Capture the cell that displays the provided text and extract its [X, Y] central coordinate. 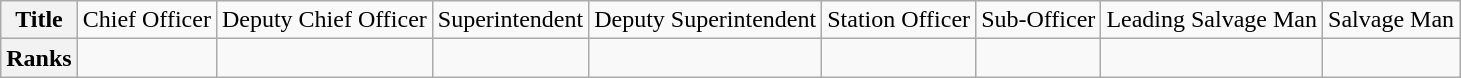
Deputy Superintendent [706, 20]
Station Officer [899, 20]
Salvage Man [1392, 20]
Chief Officer [146, 20]
Sub-Officer [1038, 20]
Superintendent [510, 20]
Ranks [39, 58]
Deputy Chief Officer [324, 20]
Leading Salvage Man [1212, 20]
Title [39, 20]
